Scan for the cell matching the given text and deliver its (x, y) coordinate at center. 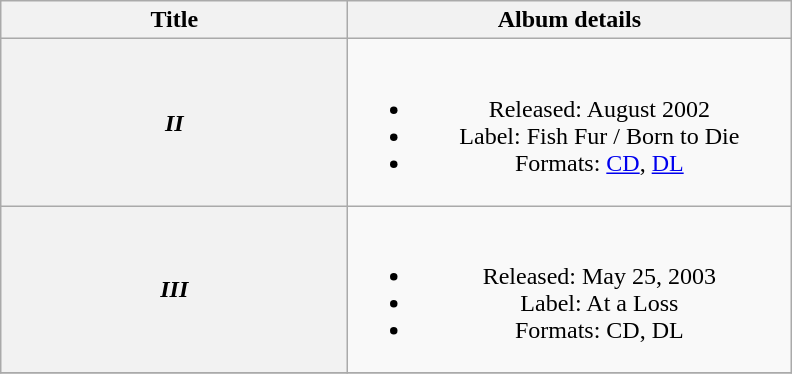
Released: August 2002Label: Fish Fur / Born to DieFormats: CD, DL (570, 122)
Title (174, 20)
Album details (570, 20)
III (174, 290)
II (174, 122)
Released: May 25, 2003Label: At a LossFormats: CD, DL (570, 290)
